Return [X, Y] of the center of cell containing provided text 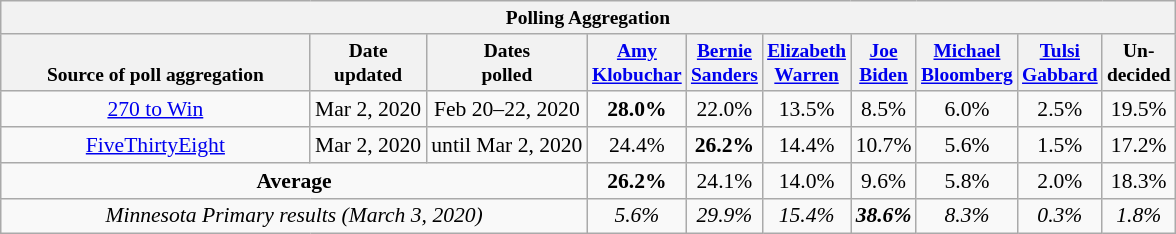
9.6% [884, 181]
FiveThirtyEight [156, 145]
14.4% [807, 145]
BernieSanders [724, 62]
Feb 20–22, 2020 [506, 110]
14.0% [807, 181]
8.5% [884, 110]
JoeBiden [884, 62]
TulsiGabbard [1060, 62]
ElizabethWarren [807, 62]
38.6% [884, 216]
8.3% [966, 216]
Source of poll aggregation [156, 62]
24.1% [724, 181]
1.5% [1060, 145]
2.0% [1060, 181]
MichaelBloomberg [966, 62]
17.2% [1138, 145]
5.8% [966, 181]
24.4% [636, 145]
6.0% [966, 110]
19.5% [1138, 110]
Un-decided [1138, 62]
2.5% [1060, 110]
22.0% [724, 110]
Datespolled [506, 62]
Average [294, 181]
29.9% [724, 216]
0.3% [1060, 216]
1.8% [1138, 216]
13.5% [807, 110]
270 to Win [156, 110]
10.7% [884, 145]
Minnesota Primary results (March 3, 2020) [294, 216]
until Mar 2, 2020 [506, 145]
Polling Aggregation [588, 18]
15.4% [807, 216]
AmyKlobuchar [636, 62]
28.0% [636, 110]
Dateupdated [368, 62]
18.3% [1138, 181]
